Scan for the cell matching the given text and deliver its (X, Y) coordinate at center. 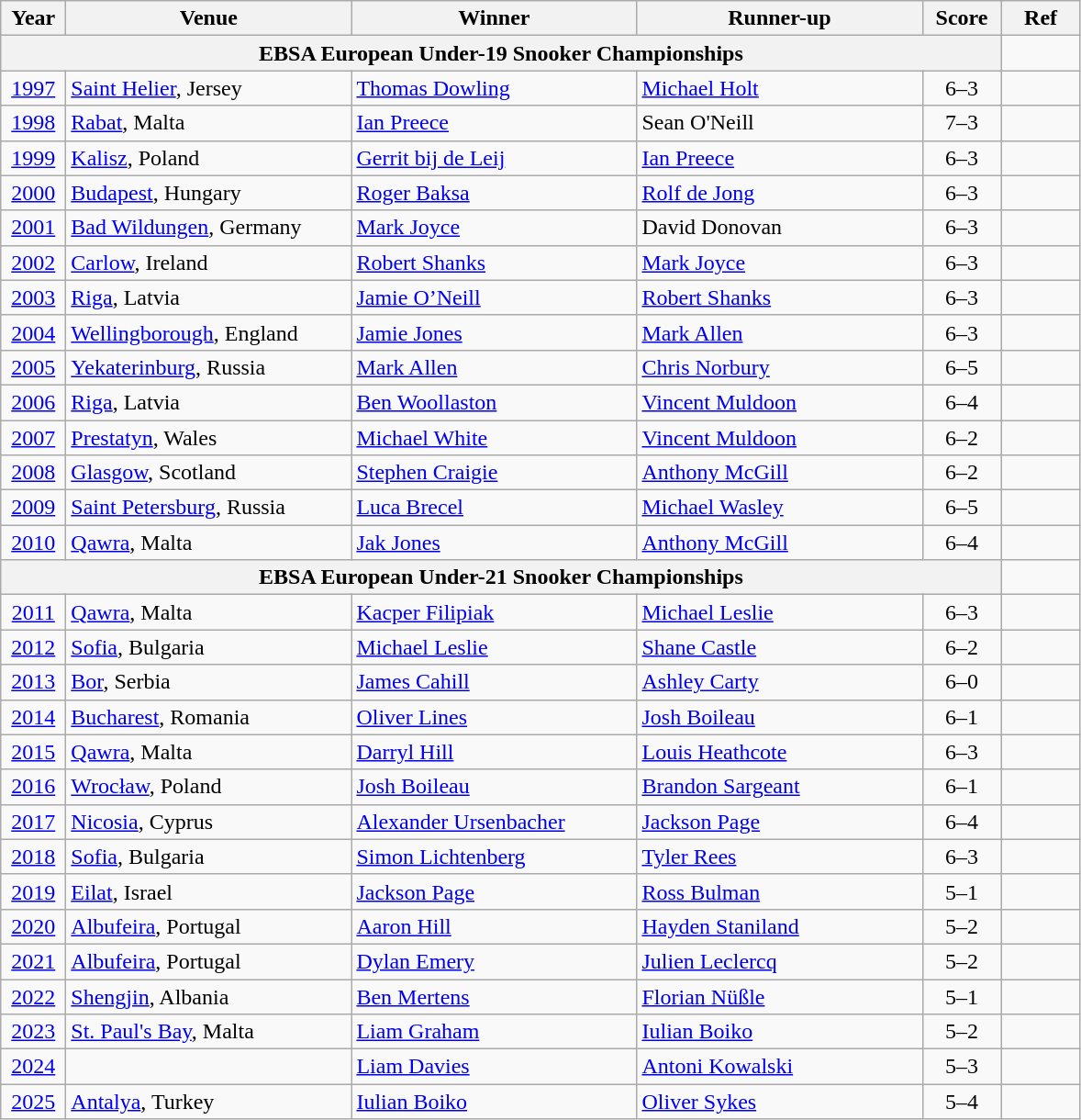
Julien Leclercq (780, 961)
Score (962, 18)
7–3 (962, 123)
5–3 (962, 1067)
Bor, Serbia (209, 682)
Ross Bulman (780, 891)
St. Paul's Bay, Malta (209, 1032)
Wrocław, Poland (209, 787)
EBSA European Under-19 Snooker Championships (501, 53)
Oliver Lines (494, 717)
2016 (33, 787)
Kacper Filipiak (494, 612)
Ref (1041, 18)
2004 (33, 332)
Antalya, Turkey (209, 1102)
Rabat, Malta (209, 123)
Liam Graham (494, 1032)
Kalisz, Poland (209, 158)
Prestatyn, Wales (209, 438)
2024 (33, 1067)
2007 (33, 438)
2001 (33, 228)
1997 (33, 88)
Tyler Rees (780, 857)
Liam Davies (494, 1067)
Jamie O’Neill (494, 297)
2002 (33, 263)
Alexander Ursenbacher (494, 822)
2015 (33, 752)
Glasgow, Scotland (209, 473)
Shengjin, Albania (209, 996)
James Cahill (494, 682)
2011 (33, 612)
Saint Helier, Jersey (209, 88)
Year (33, 18)
Saint Petersburg, Russia (209, 508)
Ben Mertens (494, 996)
Bucharest, Romania (209, 717)
Nicosia, Cyprus (209, 822)
Venue (209, 18)
2022 (33, 996)
2017 (33, 822)
2000 (33, 193)
Sean O'Neill (780, 123)
2010 (33, 543)
2012 (33, 647)
Winner (494, 18)
Florian Nüßle (780, 996)
Runner-up (780, 18)
Wellingborough, England (209, 332)
Louis Heathcote (780, 752)
2025 (33, 1102)
1998 (33, 123)
Darryl Hill (494, 752)
Luca Brecel (494, 508)
Antoni Kowalski (780, 1067)
Roger Baksa (494, 193)
Thomas Dowling (494, 88)
5–4 (962, 1102)
2006 (33, 402)
Gerrit bij de Leij (494, 158)
2003 (33, 297)
Michael Wasley (780, 508)
EBSA European Under-21 Snooker Championships (501, 577)
Carlow, Ireland (209, 263)
Hayden Staniland (780, 926)
2021 (33, 961)
1999 (33, 158)
Oliver Sykes (780, 1102)
Shane Castle (780, 647)
Dylan Emery (494, 961)
2023 (33, 1032)
2018 (33, 857)
2013 (33, 682)
2014 (33, 717)
Jak Jones (494, 543)
Bad Wildungen, Germany (209, 228)
Yekaterinburg, Russia (209, 367)
Stephen Craigie (494, 473)
2005 (33, 367)
Ashley Carty (780, 682)
David Donovan (780, 228)
Simon Lichtenberg (494, 857)
2019 (33, 891)
Jamie Jones (494, 332)
Eilat, Israel (209, 891)
Michael Holt (780, 88)
Ben Woollaston (494, 402)
Brandon Sargeant (780, 787)
2020 (33, 926)
Budapest, Hungary (209, 193)
Michael White (494, 438)
6–0 (962, 682)
2008 (33, 473)
Aaron Hill (494, 926)
2009 (33, 508)
Chris Norbury (780, 367)
Rolf de Jong (780, 193)
